Find where the given text appears and provide that cell's center as (X, Y) coordinate. 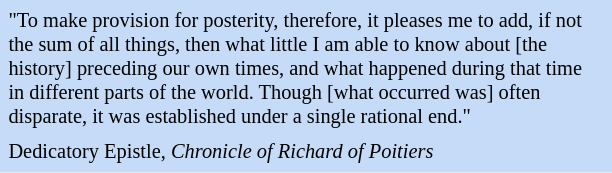
Dedicatory Epistle, Chronicle of Richard of Poitiers (306, 152)
